Return the [x, y] coordinate for the center point of the cell that contains the specified text.  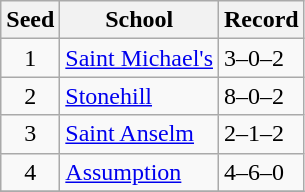
School [140, 20]
Assumption [140, 172]
Saint Michael's [140, 58]
3 [30, 134]
4–6–0 [262, 172]
2–1–2 [262, 134]
1 [30, 58]
Seed [30, 20]
3–0–2 [262, 58]
Stonehill [140, 96]
Record [262, 20]
4 [30, 172]
8–0–2 [262, 96]
2 [30, 96]
Saint Anselm [140, 134]
